Determine the [x, y] coordinate at the center of the cell enclosing the given text.  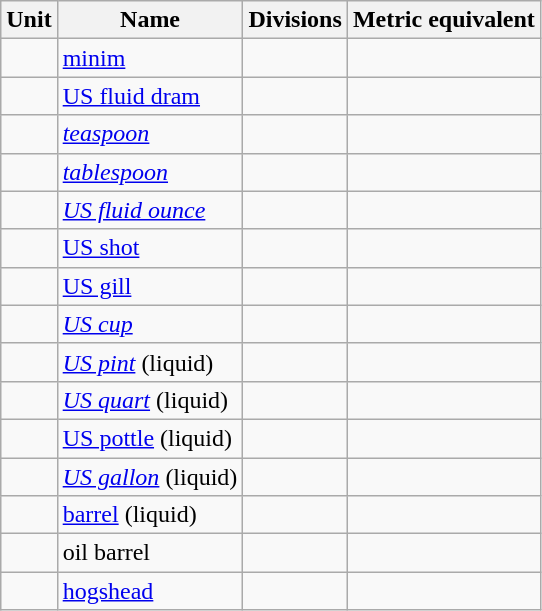
hogshead [150, 591]
tablespoon [150, 172]
teaspoon [150, 134]
US cup [150, 324]
Metric equivalent [444, 20]
barrel (liquid) [150, 515]
US pint (liquid) [150, 362]
US gallon (liquid) [150, 477]
US pottle (liquid) [150, 438]
US quart (liquid) [150, 400]
US gill [150, 286]
oil barrel [150, 553]
Unit [29, 20]
US fluid ounce [150, 210]
Name [150, 20]
US shot [150, 248]
minim [150, 58]
Divisions [295, 20]
US fluid dram [150, 96]
